Search for the cell housing the specified text and yield its [x, y] center coordinate. 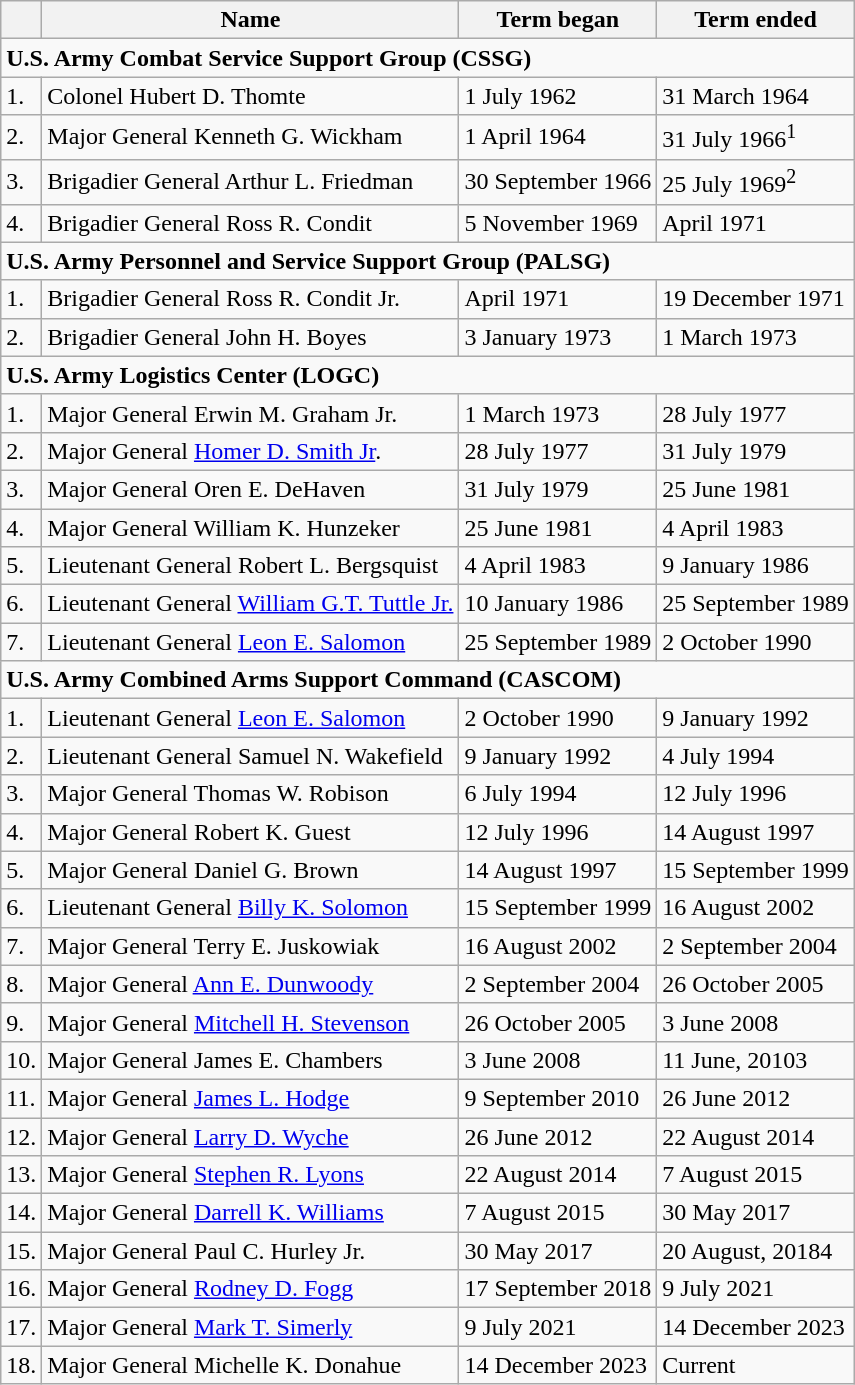
1 April 1964 [558, 138]
6 July 1994 [558, 794]
25 July 19692 [756, 182]
U.S. Army Combat Service Support Group (CSSG) [428, 58]
Major General Ann E. Dunwoody [250, 984]
Major General Rodney D. Fogg [250, 1289]
Term began [558, 20]
16. [22, 1289]
31 March 1964 [756, 96]
Brigadier General John H. Boyes [250, 337]
Colonel Hubert D. Thomte [250, 96]
10 January 1986 [558, 604]
Lieutenant General Robert L. Bergsquist [250, 566]
11. [22, 1098]
U.S. Army Personnel and Service Support Group (PALSG) [428, 261]
Major General Erwin M. Graham Jr. [250, 413]
Current [756, 1365]
9 January 1986 [756, 566]
19 December 1971 [756, 299]
Lieutenant General Samuel N. Wakefield [250, 756]
Major General Daniel G. Brown [250, 870]
10. [22, 1060]
Major General Oren E. DeHaven [250, 489]
Major General Stephen R. Lyons [250, 1175]
5 November 1969 [558, 223]
1 July 1962 [558, 96]
9 September 2010 [558, 1098]
U.S. Army Combined Arms Support Command (CASCOM) [428, 680]
9. [22, 1022]
U.S. Army Logistics Center (LOGC) [428, 375]
Major General Homer D. Smith Jr. [250, 451]
Term ended [756, 20]
Major General Thomas W. Robison [250, 794]
17 September 2018 [558, 1289]
17. [22, 1327]
8. [22, 984]
13. [22, 1175]
Major General Larry D. Wyche [250, 1137]
Brigadier General Ross R. Condit Jr. [250, 299]
30 September 1966 [558, 182]
12. [22, 1137]
Major General Michelle K. Donahue [250, 1365]
Major General James L. Hodge [250, 1098]
14. [22, 1213]
Major General Mark T. Simerly [250, 1327]
3 January 1973 [558, 337]
Major General Terry E. Juskowiak [250, 946]
Major General Paul C. Hurley Jr. [250, 1251]
18. [22, 1365]
Major General Darrell K. Williams [250, 1213]
Brigadier General Arthur L. Friedman [250, 182]
Lieutenant General William G.T. Tuttle Jr. [250, 604]
Brigadier General Ross R. Condit [250, 223]
Lieutenant General Billy K. Solomon [250, 908]
Major General Robert K. Guest [250, 832]
20 August, 20184 [756, 1251]
15. [22, 1251]
Major General Mitchell H. Stevenson [250, 1022]
11 June, 20103 [756, 1060]
Name [250, 20]
Major General Kenneth G. Wickham [250, 138]
31 July 19661 [756, 138]
4 July 1994 [756, 756]
Major General James E. Chambers [250, 1060]
Major General William K. Hunzeker [250, 528]
